Scan for the cell matching the given text and deliver its [x, y] coordinate at center. 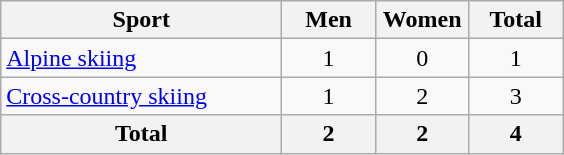
0 [422, 58]
Men [329, 20]
Alpine skiing [142, 58]
4 [516, 134]
Cross-country skiing [142, 96]
3 [516, 96]
Women [422, 20]
Sport [142, 20]
